Pinpoint the cell where the given text exists, returning its [X, Y] midpoint coordinate. 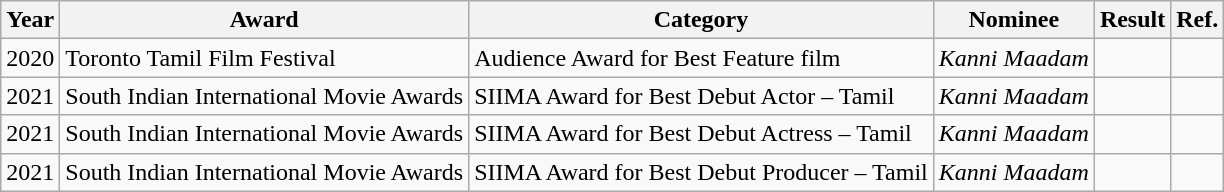
Toronto Tamil Film Festival [264, 58]
Nominee [1014, 20]
Ref. [1198, 20]
SIIMA Award for Best Debut Actor – Tamil [702, 96]
Audience Award for Best Feature film [702, 58]
2020 [30, 58]
Year [30, 20]
Category [702, 20]
SIIMA Award for Best Debut Producer – Tamil [702, 172]
Award [264, 20]
Result [1132, 20]
SIIMA Award for Best Debut Actress – Tamil [702, 134]
